Scan for the cell matching the given text and deliver its [X, Y] coordinate at center. 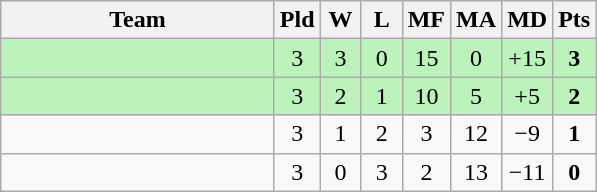
+15 [528, 58]
MD [528, 20]
W [340, 20]
5 [476, 96]
10 [426, 96]
MF [426, 20]
Team [138, 20]
−11 [528, 172]
Pld [297, 20]
L [382, 20]
15 [426, 58]
−9 [528, 134]
12 [476, 134]
MA [476, 20]
13 [476, 172]
+5 [528, 96]
Pts [574, 20]
